Output the (X, Y) coordinate of the center of the cell containing the given text.  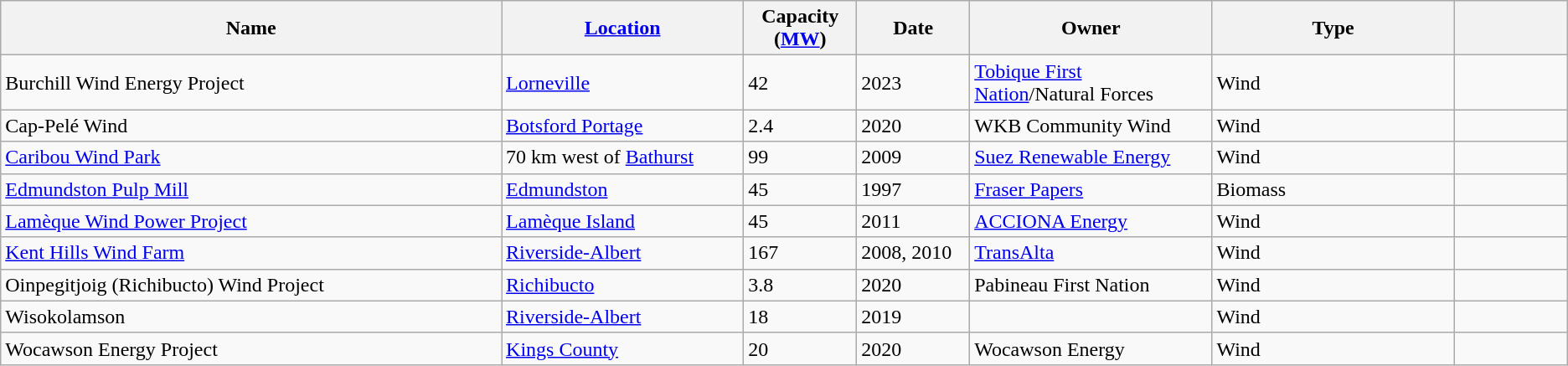
Location (623, 28)
Caribou Wind Park (251, 157)
Lamèque Wind Power Project (251, 221)
Kings County (623, 348)
Edmundston (623, 189)
WKB Community Wind (1091, 126)
Wisokolamson (251, 317)
Lamèque Island (623, 221)
Owner (1091, 28)
Wocawson Energy (1091, 348)
Fraser Papers (1091, 189)
Date (913, 28)
18 (801, 317)
2023 (913, 82)
Burchill Wind Energy Project (251, 82)
Richibucto (623, 285)
2011 (913, 221)
Suez Renewable Energy (1091, 157)
2009 (913, 157)
Pabineau First Nation (1091, 285)
Lorneville (623, 82)
Oinpegitjoig (Richibucto) Wind Project (251, 285)
2008, 2010 (913, 253)
2019 (913, 317)
Capacity (MW) (801, 28)
Biomass (1333, 189)
167 (801, 253)
70 km west of Bathurst (623, 157)
Edmundston Pulp Mill (251, 189)
ACCIONA Energy (1091, 221)
Kent Hills Wind Farm (251, 253)
Tobique First Nation/Natural Forces (1091, 82)
Cap-Pelé Wind (251, 126)
Name (251, 28)
Botsford Portage (623, 126)
Type (1333, 28)
TransAlta (1091, 253)
3.8 (801, 285)
1997 (913, 189)
Wocawson Energy Project (251, 348)
42 (801, 82)
20 (801, 348)
2.4 (801, 126)
99 (801, 157)
